Output the [X, Y] coordinate of the center of the cell containing the given text.  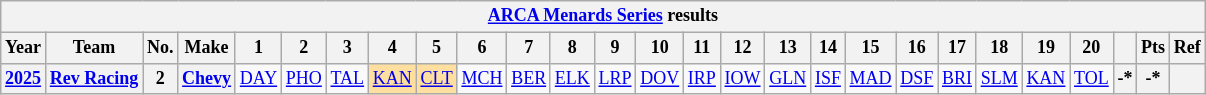
DAY [258, 78]
SLM [999, 78]
Make [207, 48]
12 [742, 48]
ELK [572, 78]
3 [347, 48]
IRP [702, 78]
Pts [1154, 48]
16 [917, 48]
MCH [482, 78]
17 [958, 48]
PHO [304, 78]
BER [529, 78]
19 [1046, 48]
18 [999, 48]
CLT [436, 78]
14 [828, 48]
8 [572, 48]
Year [24, 48]
No. [160, 48]
7 [529, 48]
DOV [660, 78]
2025 [24, 78]
BRI [958, 78]
TAL [347, 78]
ARCA Menards Series results [603, 16]
6 [482, 48]
TOL [1092, 78]
Ref [1187, 48]
5 [436, 48]
10 [660, 48]
Chevy [207, 78]
4 [392, 48]
13 [788, 48]
20 [1092, 48]
1 [258, 48]
DSF [917, 78]
Rev Racing [94, 78]
IOW [742, 78]
15 [870, 48]
9 [615, 48]
MAD [870, 78]
ISF [828, 78]
LRP [615, 78]
GLN [788, 78]
Team [94, 48]
11 [702, 48]
